From the cell containing the given text, extract its center point as (X, Y) coordinate. 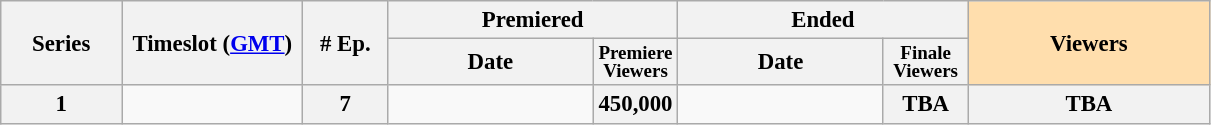
# Ep. (346, 44)
Series (62, 44)
1 (62, 105)
Premiered (533, 20)
PremiereViewers (636, 62)
FinaleViewers (926, 62)
Timeslot (GMT) (212, 44)
Ended (823, 20)
7 (346, 105)
Viewers (1089, 44)
450,000 (636, 105)
